Pinpoint the cell where the given text exists, returning its (X, Y) midpoint coordinate. 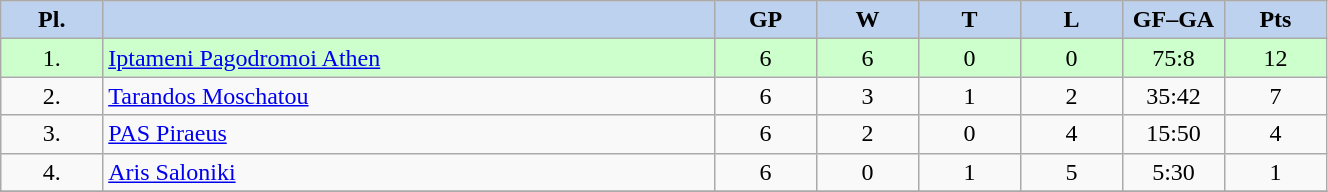
15:50 (1173, 134)
3. (52, 134)
5 (1072, 172)
Pl. (52, 20)
PAS Piraeus (409, 134)
75:8 (1173, 58)
W (868, 20)
4. (52, 172)
Tarandos Moschatou (409, 96)
Iptameni Pagodromoi Athen (409, 58)
Pts (1275, 20)
T (970, 20)
5:30 (1173, 172)
35:42 (1173, 96)
L (1072, 20)
Aris Saloniki (409, 172)
2. (52, 96)
7 (1275, 96)
GP (766, 20)
12 (1275, 58)
3 (868, 96)
1. (52, 58)
GF–GA (1173, 20)
